Scan for the cell matching the given text and deliver its [X, Y] coordinate at center. 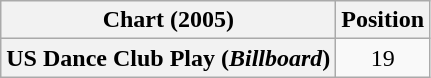
Chart (2005) [168, 20]
Position [383, 20]
US Dance Club Play (Billboard) [168, 58]
19 [383, 58]
